Pinpoint the cell where the given text exists, returning its (x, y) midpoint coordinate. 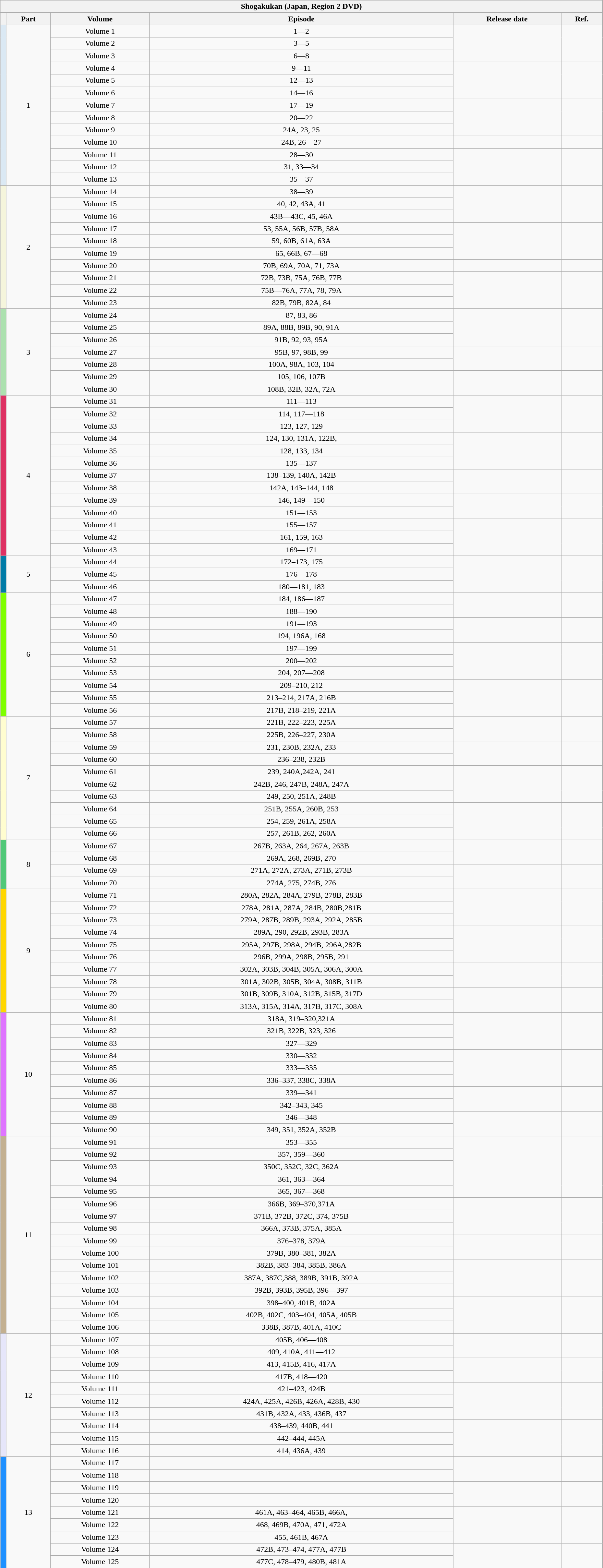
Volume 63 (100, 796)
231, 230B, 232A, 233 (301, 747)
31, 33—34 (301, 167)
191—193 (301, 624)
43B—43C, 45, 46A (301, 216)
91B, 92, 93, 95A (301, 340)
477C, 478–479, 480B, 481A (301, 1562)
100A, 98A, 103, 104 (301, 365)
Volume 38 (100, 488)
269A, 268, 269B, 270 (301, 858)
267B, 263A, 264, 267A, 263B (301, 846)
53, 55A, 56B, 57B, 58A (301, 229)
123, 127, 129 (301, 426)
Volume 39 (100, 500)
398–400, 401B, 402A (301, 1302)
366A, 373B, 375A, 385A (301, 1228)
Volume 53 (100, 673)
200—202 (301, 661)
333—335 (301, 1068)
89A, 88B, 89B, 90, 91A (301, 327)
342–343, 345 (301, 1105)
12 (28, 1395)
Volume 123 (100, 1537)
366B, 369–370,371A (301, 1204)
176—178 (301, 574)
Volume 94 (100, 1179)
242B, 246, 247B, 248A, 247A (301, 784)
17—19 (301, 105)
Volume 72 (100, 907)
213–214, 217A, 216B (301, 698)
Volume (100, 19)
114, 117—118 (301, 414)
Volume 67 (100, 846)
Volume 116 (100, 1451)
301A, 302B, 305B, 304A, 308B, 311B (301, 982)
Volume 99 (100, 1241)
111—113 (301, 401)
184, 186—187 (301, 599)
274A, 275, 274B, 276 (301, 883)
Volume 71 (100, 895)
204, 207—208 (301, 673)
24B, 26—27 (301, 142)
Volume 102 (100, 1278)
Volume 66 (100, 833)
Volume 74 (100, 932)
379B, 380–381, 382A (301, 1253)
Volume 2 (100, 43)
Volume 81 (100, 1019)
Volume 70 (100, 883)
135—137 (301, 463)
Volume 9 (100, 130)
Volume 27 (100, 352)
Volume 68 (100, 858)
Part (28, 19)
20—22 (301, 117)
254, 259, 261A, 258A (301, 821)
Volume 31 (100, 401)
Volume 17 (100, 229)
Volume 92 (100, 1155)
Volume 122 (100, 1525)
Volume 65 (100, 821)
Volume 83 (100, 1043)
330—332 (301, 1056)
Volume 105 (100, 1315)
Volume 21 (100, 278)
Volume 8 (100, 117)
124, 130, 131A, 122B, (301, 438)
296B, 299A, 298B, 295B, 291 (301, 957)
13 (28, 1513)
Volume 121 (100, 1512)
Volume 101 (100, 1265)
180—181, 183 (301, 587)
Volume 107 (100, 1340)
Volume 114 (100, 1426)
Volume 59 (100, 747)
468, 469B, 470A, 471, 472A (301, 1525)
Release date (507, 19)
Volume 3 (100, 56)
11 (28, 1234)
6 (28, 654)
194, 196A, 168 (301, 636)
12—13 (301, 80)
Volume 61 (100, 772)
Volume 60 (100, 760)
Volume 11 (100, 155)
38—39 (301, 192)
95B, 97, 98B, 99 (301, 352)
Volume 106 (100, 1327)
271A, 272A, 273A, 271B, 273B (301, 870)
472B, 473–474, 477A, 477B (301, 1550)
357, 359—360 (301, 1155)
188—190 (301, 611)
3—5 (301, 43)
392B, 393B, 395B, 396—397 (301, 1290)
413, 415B, 416, 417A (301, 1364)
14—16 (301, 93)
424A, 425A, 426B, 426A, 428B, 430 (301, 1401)
9—11 (301, 68)
Volume 86 (100, 1080)
350C, 352C, 32C, 362A (301, 1167)
239, 240A,242A, 241 (301, 772)
197—199 (301, 648)
Volume 7 (100, 105)
302A, 303B, 304B, 305A, 306A, 300A (301, 969)
421–423, 424B (301, 1389)
87, 83, 86 (301, 315)
217B, 218–219, 221A (301, 710)
Volume 112 (100, 1401)
6—8 (301, 56)
Volume 69 (100, 870)
Volume 118 (100, 1475)
128, 133, 134 (301, 451)
Volume 12 (100, 167)
Volume 26 (100, 340)
365, 367—368 (301, 1191)
Volume 15 (100, 204)
Episode (301, 19)
Volume 120 (100, 1500)
Volume 45 (100, 574)
339—341 (301, 1093)
Volume 24 (100, 315)
161, 159, 163 (301, 537)
Volume 14 (100, 192)
Volume 84 (100, 1056)
Volume 52 (100, 661)
Ref. (582, 19)
Volume 32 (100, 414)
Volume 35 (100, 451)
321B, 322B, 323, 326 (301, 1031)
Volume 125 (100, 1562)
Volume 33 (100, 426)
Volume 90 (100, 1130)
Volume 87 (100, 1093)
349, 351, 352A, 352B (301, 1130)
8 (28, 864)
313A, 315A, 314A, 317B, 317C, 308A (301, 1006)
10 (28, 1074)
146, 149—150 (301, 500)
Volume 13 (100, 179)
279A, 287B, 289B, 293A, 292A, 285B (301, 920)
Volume 36 (100, 463)
35—37 (301, 179)
338B, 387B, 401A, 410C (301, 1327)
Volume 93 (100, 1167)
Volume 80 (100, 1006)
Volume 124 (100, 1550)
346—348 (301, 1117)
Volume 103 (100, 1290)
Volume 48 (100, 611)
Volume 22 (100, 290)
108B, 32B, 32A, 72A (301, 389)
2 (28, 247)
Volume 42 (100, 537)
461A, 463–464, 465B, 466A, (301, 1512)
5 (28, 574)
82B, 79B, 82A, 84 (301, 303)
Volume 97 (100, 1216)
Volume 10 (100, 142)
Volume 1 (100, 31)
Shogakukan (Japan, Region 2 DVD) (302, 6)
Volume 104 (100, 1302)
371B, 372B, 372C, 374, 375B (301, 1216)
Volume 54 (100, 685)
Volume 76 (100, 957)
318A, 319–320,321A (301, 1019)
Volume 41 (100, 525)
4 (28, 475)
249, 250, 251A, 248B (301, 796)
278A, 281A, 287A, 284B, 280B,281B (301, 907)
Volume 117 (100, 1463)
Volume 100 (100, 1253)
251B, 255A, 260B, 253 (301, 809)
280A, 282A, 284A, 279B, 278B, 283B (301, 895)
151—153 (301, 512)
Volume 16 (100, 216)
382B, 383–384, 385B, 386A (301, 1265)
Volume 108 (100, 1352)
209–210, 212 (301, 685)
Volume 37 (100, 475)
28—30 (301, 155)
301B, 309B, 310A, 312B, 315B, 317D (301, 994)
169—171 (301, 550)
405B, 406—408 (301, 1340)
Volume 34 (100, 438)
455, 461B, 467A (301, 1537)
417B, 418—420 (301, 1377)
7 (28, 778)
295A, 297B, 298A, 294B, 296A,282B (301, 945)
257, 261B, 262, 260A (301, 833)
Volume 5 (100, 80)
409, 410A, 411—412 (301, 1352)
138–139, 140A, 142B (301, 475)
Volume 119 (100, 1488)
Volume 4 (100, 68)
Volume 49 (100, 624)
353—355 (301, 1142)
9 (28, 951)
Volume 58 (100, 735)
40, 42, 43A, 41 (301, 204)
402B, 402C, 403–404, 405A, 405B (301, 1315)
Volume 19 (100, 253)
105, 106, 107B (301, 377)
Volume 64 (100, 809)
Volume 55 (100, 698)
387A, 387C,388, 389B, 391B, 392A (301, 1278)
Volume 109 (100, 1364)
Volume 88 (100, 1105)
Volume 50 (100, 636)
Volume 91 (100, 1142)
Volume 46 (100, 587)
172–173, 175 (301, 562)
Volume 98 (100, 1228)
Volume 51 (100, 648)
1 (28, 105)
65, 66B, 67—68 (301, 253)
Volume 62 (100, 784)
24A, 23, 25 (301, 130)
Volume 30 (100, 389)
155—157 (301, 525)
Volume 82 (100, 1031)
376–378, 379A (301, 1241)
142A, 143–144, 148 (301, 488)
442–444, 445A (301, 1438)
Volume 89 (100, 1117)
70B, 69A, 70A, 71, 73A (301, 266)
Volume 6 (100, 93)
327—329 (301, 1043)
361, 363—364 (301, 1179)
Volume 110 (100, 1377)
Volume 40 (100, 512)
Volume 43 (100, 550)
221B, 222–223, 225A (301, 722)
Volume 23 (100, 303)
438–439, 440B, 441 (301, 1426)
431B, 432A, 433, 436B, 437 (301, 1414)
Volume 47 (100, 599)
Volume 115 (100, 1438)
Volume 57 (100, 722)
Volume 25 (100, 327)
236–238, 232B (301, 760)
Volume 56 (100, 710)
3 (28, 352)
Volume 78 (100, 982)
Volume 44 (100, 562)
Volume 18 (100, 241)
289A, 290, 292B, 293B, 283A (301, 932)
75B—76A, 77A, 78, 79A (301, 290)
Volume 85 (100, 1068)
Volume 29 (100, 377)
414, 436A, 439 (301, 1451)
Volume 20 (100, 266)
Volume 28 (100, 365)
336–337, 338C, 338A (301, 1080)
Volume 79 (100, 994)
Volume 113 (100, 1414)
59, 60B, 61A, 63A (301, 241)
225B, 226–227, 230A (301, 735)
1—2 (301, 31)
72B, 73B, 75A, 76B, 77B (301, 278)
Volume 111 (100, 1389)
Volume 75 (100, 945)
Volume 95 (100, 1191)
Volume 73 (100, 920)
Volume 96 (100, 1204)
Volume 77 (100, 969)
